Determine the [x, y] coordinate at the center of the cell enclosing the given text.  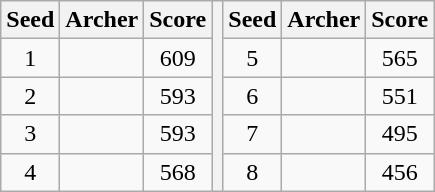
565 [400, 58]
6 [252, 96]
1 [30, 58]
2 [30, 96]
568 [178, 172]
3 [30, 134]
609 [178, 58]
8 [252, 172]
5 [252, 58]
7 [252, 134]
551 [400, 96]
456 [400, 172]
495 [400, 134]
4 [30, 172]
